Return (x, y) of the center of cell containing provided text 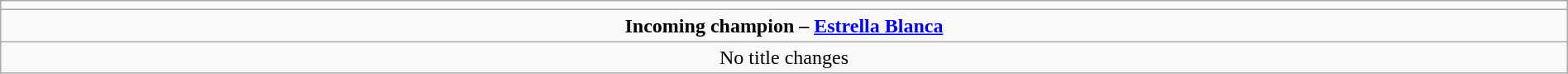
No title changes (784, 57)
Incoming champion – Estrella Blanca (784, 26)
